Identify which cell holds the provided text, then report its (x, y) central coordinate. 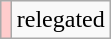
relegated (60, 20)
